Locate the cell with the specified text and output its (x, y) center coordinate. 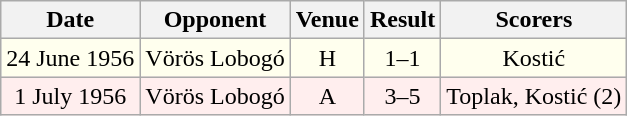
Opponent (215, 20)
24 June 1956 (70, 58)
Date (70, 20)
Toplak, Kostić (2) (534, 96)
H (327, 58)
Result (402, 20)
Venue (327, 20)
Kostić (534, 58)
A (327, 96)
3–5 (402, 96)
Scorers (534, 20)
1–1 (402, 58)
1 July 1956 (70, 96)
